Capture the cell that displays the provided text and extract its [x, y] central coordinate. 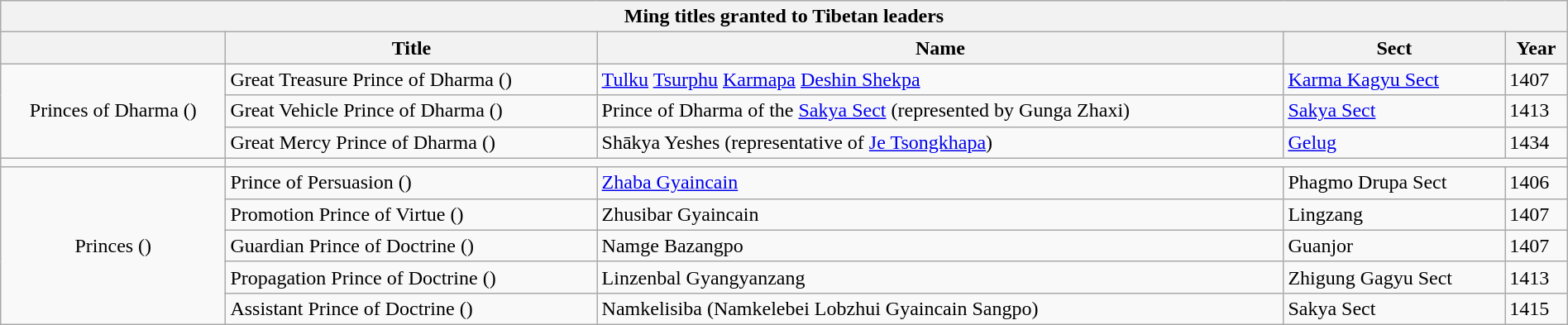
Propagation Prince of Doctrine () [412, 277]
Ming titles granted to Tibetan leaders [784, 17]
Shākya Yeshes (representative of Je Tsongkhapa) [940, 142]
Linzenbal Gyangyanzang [940, 277]
Promotion Prince of Virtue () [412, 214]
Prince of Persuasion () [412, 183]
Guanjor [1394, 246]
1406 [1537, 183]
Title [412, 48]
Lingzang [1394, 214]
1415 [1537, 308]
Year [1537, 48]
Namge Bazangpo [940, 246]
Zhusibar Gyaincain [940, 214]
Karma Kagyu Sect [1394, 79]
Tulku Tsurphu Karmapa Deshin Shekpa [940, 79]
Gelug [1394, 142]
Name [940, 48]
Zhaba Gyaincain [940, 183]
Zhigung Gagyu Sect [1394, 277]
Guardian Prince of Doctrine () [412, 246]
1434 [1537, 142]
Great Vehicle Prince of Dharma () [412, 111]
Sect [1394, 48]
Assistant Prince of Doctrine () [412, 308]
Namkelisiba (Namkelebei Lobzhui Gyaincain Sangpo) [940, 308]
Great Mercy Prince of Dharma () [412, 142]
Princes of Dharma () [113, 111]
Princes () [113, 246]
Prince of Dharma of the Sakya Sect (represented by Gunga Zhaxi) [940, 111]
Phagmo Drupa Sect [1394, 183]
Great Treasure Prince of Dharma () [412, 79]
